From the cell containing the given text, extract its center point as (x, y) coordinate. 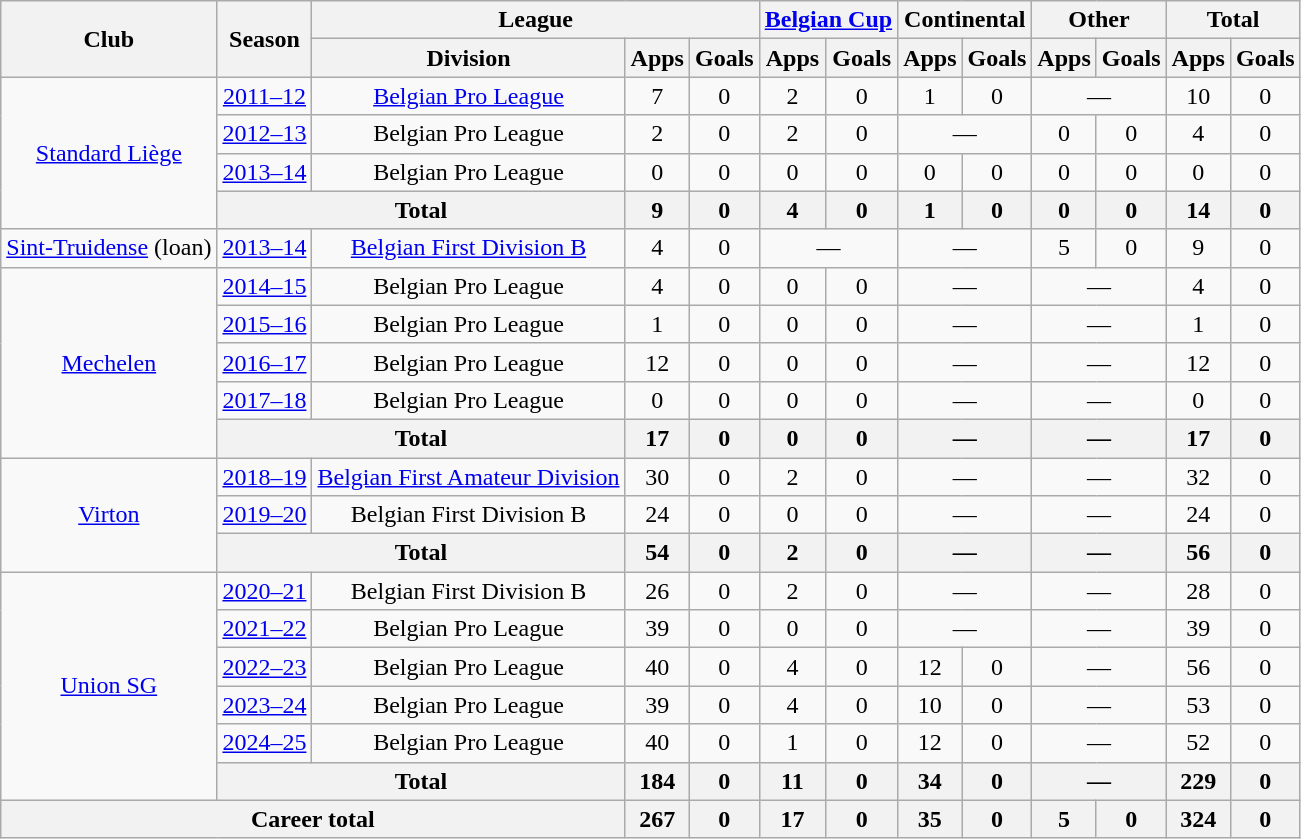
2024–25 (264, 743)
11 (792, 781)
Club (109, 39)
Other (1099, 20)
Sint-Truidense (loan) (109, 248)
2018–19 (264, 477)
28 (1198, 591)
2014–15 (264, 286)
2016–17 (264, 362)
Career total (313, 819)
Union SG (109, 686)
52 (1198, 743)
Division (468, 58)
Mechelen (109, 362)
2012–13 (264, 134)
34 (930, 781)
267 (657, 819)
2015–16 (264, 324)
53 (1198, 705)
7 (657, 96)
35 (930, 819)
2011–12 (264, 96)
184 (657, 781)
2020–21 (264, 591)
Belgian First Amateur Division (468, 477)
League (536, 20)
229 (1198, 781)
26 (657, 591)
2022–23 (264, 667)
324 (1198, 819)
2017–18 (264, 400)
2021–22 (264, 629)
2023–24 (264, 705)
Season (264, 39)
Standard Liège (109, 153)
30 (657, 477)
32 (1198, 477)
Belgian Cup (828, 20)
2019–20 (264, 515)
Continental (965, 20)
14 (1198, 210)
54 (657, 553)
Virton (109, 515)
